Locate the cell with the specified text and output its (X, Y) center coordinate. 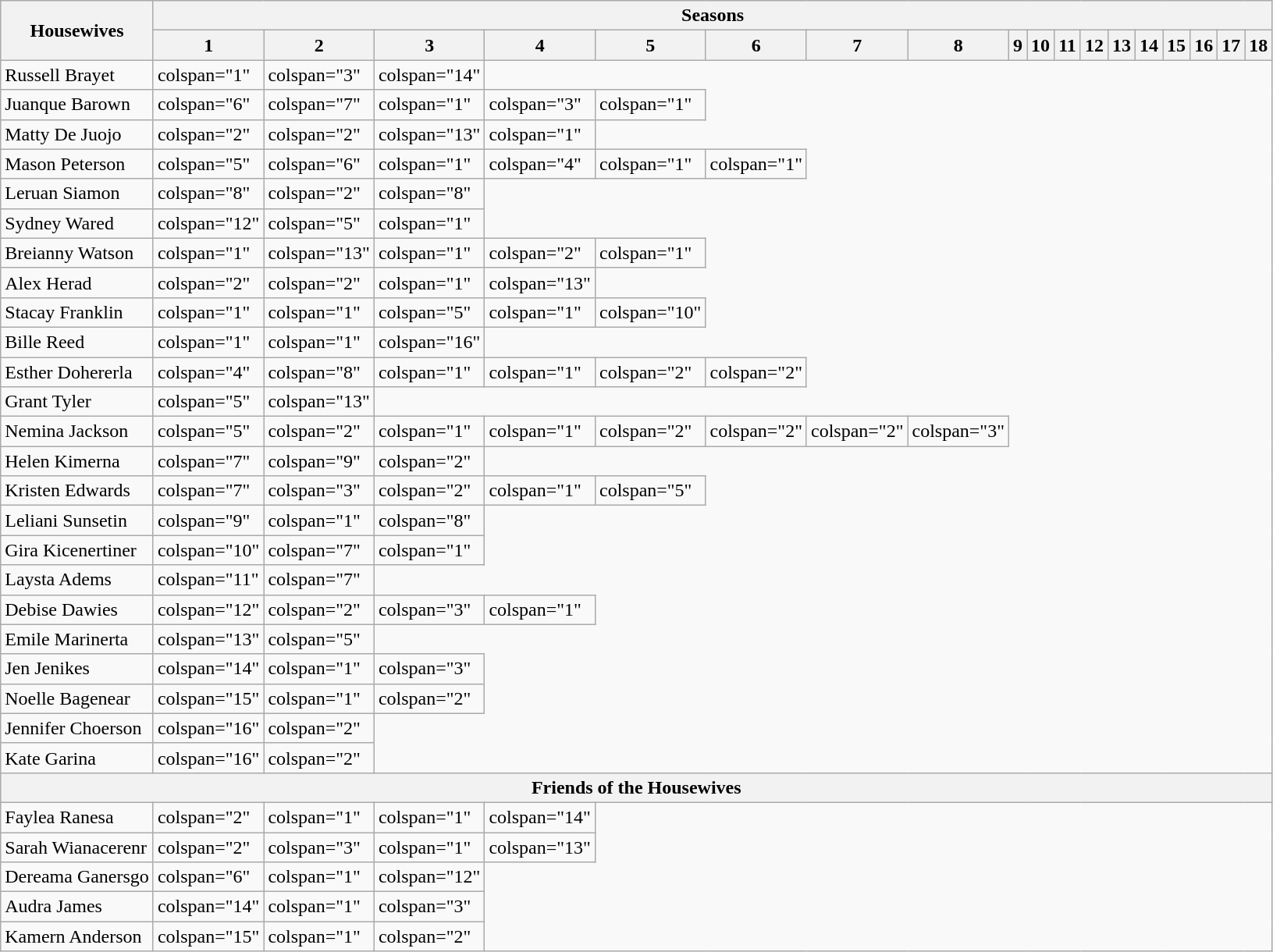
Helen Kimerna (77, 461)
Matty De Juojo (77, 134)
Stacay Franklin (77, 312)
Kamern Anderson (77, 936)
Esther Dohererla (77, 372)
Gira Kicenertiner (77, 550)
Seasons (712, 16)
Leruan Siamon (77, 194)
1 (208, 45)
Bille Reed (77, 342)
Sydney Wared (77, 223)
5 (650, 45)
7 (857, 45)
2 (319, 45)
9 (1018, 45)
Russell Brayet (77, 75)
14 (1149, 45)
Grant Tyler (77, 402)
3 (429, 45)
12 (1094, 45)
Kate Garina (77, 758)
Kristen Edwards (77, 491)
Audra James (77, 907)
10 (1041, 45)
16 (1204, 45)
Nemina Jackson (77, 432)
colspan="11" (208, 580)
4 (540, 45)
Dereama Ganersgo (77, 877)
Juanque Barown (77, 105)
15 (1177, 45)
8 (958, 45)
Faylea Ranesa (77, 817)
11 (1068, 45)
Mason Peterson (77, 164)
6 (756, 45)
13 (1121, 45)
Debise Dawies (77, 609)
Jen Jenikes (77, 669)
Noelle Bagenear (77, 698)
Laysta Adems (77, 580)
Emile Marinerta (77, 639)
Alex Herad (77, 282)
Sarah Wianacerenr (77, 847)
18 (1258, 45)
Breianny Watson (77, 253)
17 (1232, 45)
Leliani Sunsetin (77, 520)
Friends of the Housewives (637, 787)
Jennifer Choerson (77, 728)
Housewives (77, 30)
